Return the [x, y] coordinate for the center point of the cell that contains the specified text.  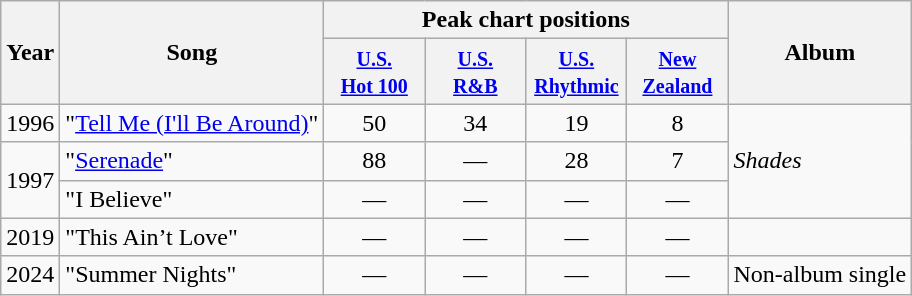
1996 [30, 123]
1997 [30, 180]
Album [820, 52]
"This Ain’t Love" [192, 237]
Peak chart positions [526, 20]
2019 [30, 237]
2024 [30, 275]
50 [374, 123]
"I Believe" [192, 199]
"Tell Me (I'll Be Around)" [192, 123]
88 [374, 161]
Shades [820, 161]
"Summer Nights" [192, 275]
U.S.R&B [476, 72]
8 [678, 123]
"Serenade" [192, 161]
U.S.Rhythmic [576, 72]
19 [576, 123]
Year [30, 52]
7 [678, 161]
Non-album single [820, 275]
34 [476, 123]
Song [192, 52]
U.S.Hot 100 [374, 72]
28 [576, 161]
New Zealand [678, 72]
